Return the (X, Y) coordinate for the center point of the cell that contains the specified text.  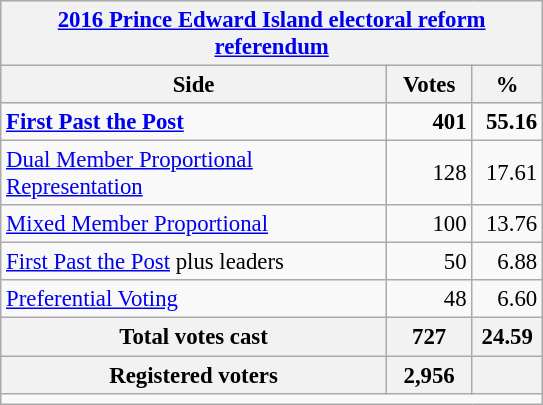
Votes (429, 85)
Mixed Member Proportional (194, 224)
6.60 (508, 299)
Side (194, 85)
First Past the Post (194, 122)
First Past the Post plus leaders (194, 262)
401 (429, 122)
13.76 (508, 224)
100 (429, 224)
Preferential Voting (194, 299)
24.59 (508, 337)
128 (429, 174)
17.61 (508, 174)
2,956 (429, 375)
48 (429, 299)
50 (429, 262)
Total votes cast (194, 337)
6.88 (508, 262)
Dual Member Proportional Representation (194, 174)
2016 Prince Edward Island electoral reform referendum (272, 34)
55.16 (508, 122)
% (508, 85)
Registered voters (194, 375)
727 (429, 337)
